Find where the given text appears and provide that cell's center as (X, Y) coordinate. 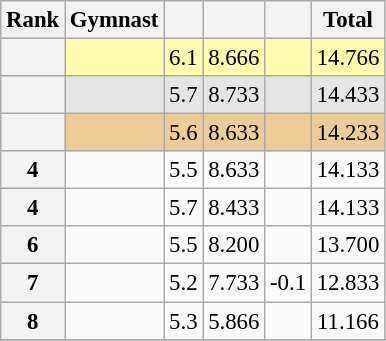
Rank (33, 20)
11.166 (348, 321)
8.733 (234, 95)
5.6 (184, 133)
5.2 (184, 283)
5.3 (184, 321)
8.666 (234, 58)
7.733 (234, 283)
6 (33, 245)
12.833 (348, 283)
5.866 (234, 321)
8 (33, 321)
-0.1 (288, 283)
Total (348, 20)
8.433 (234, 208)
14.233 (348, 133)
8.200 (234, 245)
7 (33, 283)
14.766 (348, 58)
6.1 (184, 58)
14.433 (348, 95)
13.700 (348, 245)
Gymnast (114, 20)
